From the cell containing the given text, extract its center point as (x, y) coordinate. 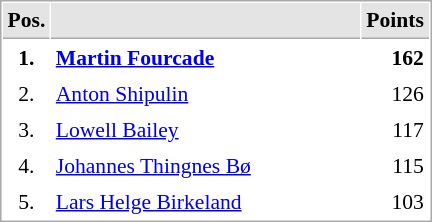
162 (396, 57)
103 (396, 201)
Anton Shipulin (206, 93)
Points (396, 21)
4. (26, 165)
2. (26, 93)
115 (396, 165)
Martin Fourcade (206, 57)
Lars Helge Birkeland (206, 201)
1. (26, 57)
Lowell Bailey (206, 129)
Pos. (26, 21)
3. (26, 129)
Johannes Thingnes Bø (206, 165)
117 (396, 129)
126 (396, 93)
5. (26, 201)
